Identify which cell holds the provided text, then report its (x, y) central coordinate. 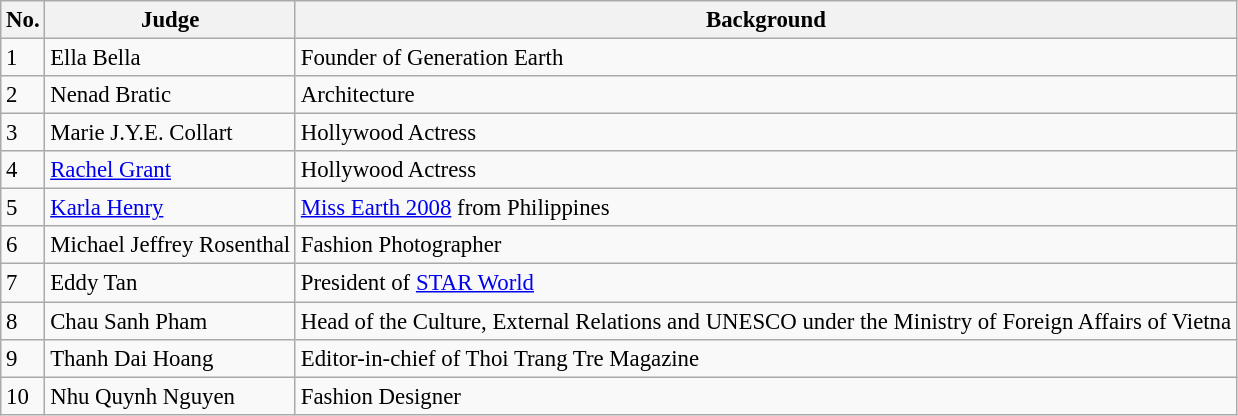
President of STAR World (766, 283)
Fashion Photographer (766, 245)
Chau Sanh Pham (170, 321)
Fashion Designer (766, 396)
Michael Jeffrey Rosenthal (170, 245)
Head of the Culture, External Relations and UNESCO under the Ministry of Foreign Affairs of Vietna (766, 321)
Rachel Grant (170, 170)
Miss Earth 2008 from Philippines (766, 208)
5 (23, 208)
7 (23, 283)
4 (23, 170)
Founder of Generation Earth (766, 58)
2 (23, 95)
3 (23, 133)
Marie J.Y.E. Collart (170, 133)
Background (766, 20)
6 (23, 245)
Nenad Bratic (170, 95)
10 (23, 396)
Eddy Tan (170, 283)
Karla Henry (170, 208)
Editor-in-chief of Thoi Trang Tre Magazine (766, 358)
1 (23, 58)
Thanh Dai Hoang (170, 358)
Ella Bella (170, 58)
Judge (170, 20)
Architecture (766, 95)
Nhu Quynh Nguyen (170, 396)
No. (23, 20)
9 (23, 358)
8 (23, 321)
